Scan for the cell matching the given text and deliver its [x, y] coordinate at center. 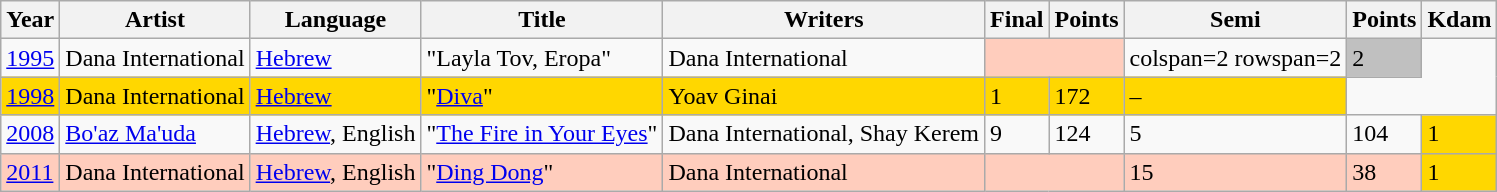
15 [1236, 172]
2011 [30, 172]
"Layla Tov, Eropa" [542, 58]
5 [1236, 134]
2008 [30, 134]
Dana International, Shay Kerem [824, 134]
1998 [30, 96]
Writers [824, 20]
"The Fire in Your Eyes" [542, 134]
Language [336, 20]
Bo'az Ma'uda [155, 134]
172 [1086, 96]
124 [1086, 134]
2 [1384, 58]
– [1236, 96]
Kdam [1460, 20]
9 [1017, 134]
Artist [155, 20]
Final [1017, 20]
Title [542, 20]
Semi [1236, 20]
104 [1384, 134]
"Diva" [542, 96]
colspan=2 rowspan=2 [1236, 58]
Yoav Ginai [824, 96]
"Ding Dong" [542, 172]
1995 [30, 58]
Year [30, 20]
38 [1384, 172]
